Identify which cell holds the provided text, then report its [x, y] central coordinate. 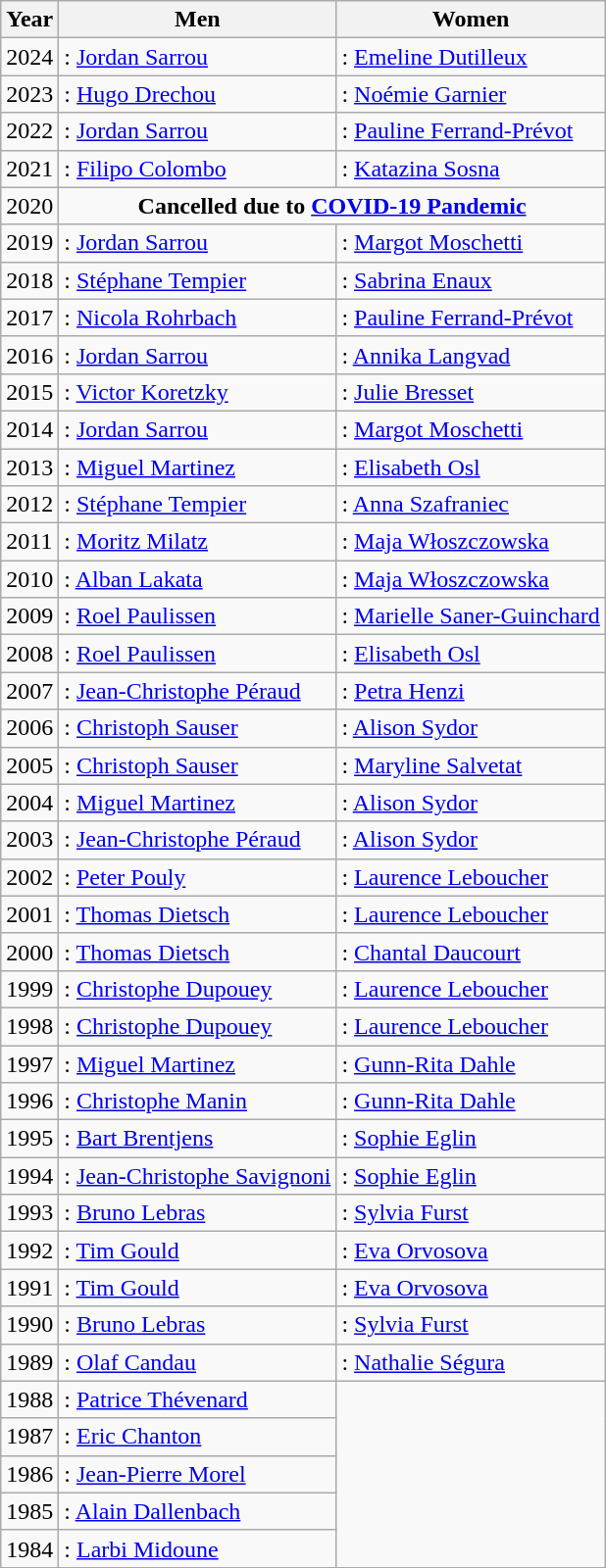
1985 [29, 1511]
2002 [29, 877]
: Nicola Rohrbach [198, 318]
: Eric Chanton [198, 1437]
1987 [29, 1437]
1995 [29, 1139]
1984 [29, 1548]
: Alban Lakata [198, 579]
: Julie Bresset [471, 392]
1998 [29, 1026]
Cancelled due to COVID-19 Pandemic [332, 206]
2001 [29, 914]
: Petra Henzi [471, 691]
2022 [29, 131]
2016 [29, 355]
: Victor Koretzky [198, 392]
2010 [29, 579]
: Filipo Colombo [198, 169]
1992 [29, 1250]
2020 [29, 206]
2023 [29, 94]
2012 [29, 505]
: Emeline Dutilleux [471, 57]
2004 [29, 803]
2006 [29, 728]
: Noémie Garnier [471, 94]
2009 [29, 616]
1993 [29, 1213]
1991 [29, 1288]
2007 [29, 691]
1986 [29, 1474]
1996 [29, 1102]
: Jean-Christophe Savignoni [198, 1176]
: Chantal Daucourt [471, 952]
1997 [29, 1063]
Women [471, 20]
1989 [29, 1362]
2019 [29, 243]
: Peter Pouly [198, 877]
2011 [29, 542]
: Patrice Thévenard [198, 1399]
2014 [29, 429]
: Hugo Drechou [198, 94]
2017 [29, 318]
2018 [29, 280]
2024 [29, 57]
: Christophe Manin [198, 1102]
: Bart Brentjens [198, 1139]
: Moritz Milatz [198, 542]
: Jean-Pierre Morel [198, 1474]
: Marielle Saner-Guinchard [471, 616]
: Maryline Salvetat [471, 765]
2003 [29, 840]
1990 [29, 1325]
2000 [29, 952]
Year [29, 20]
2005 [29, 765]
Men [198, 20]
: Nathalie Ségura [471, 1362]
: Katazina Sosna [471, 169]
1988 [29, 1399]
: Sabrina Enaux [471, 280]
: Anna Szafraniec [471, 505]
: Annika Langvad [471, 355]
2013 [29, 467]
2008 [29, 654]
: Olaf Candau [198, 1362]
1999 [29, 989]
2015 [29, 392]
: Alain Dallenbach [198, 1511]
: Larbi Midoune [198, 1548]
1994 [29, 1176]
2021 [29, 169]
